Scan for the cell matching the given text and deliver its [x, y] coordinate at center. 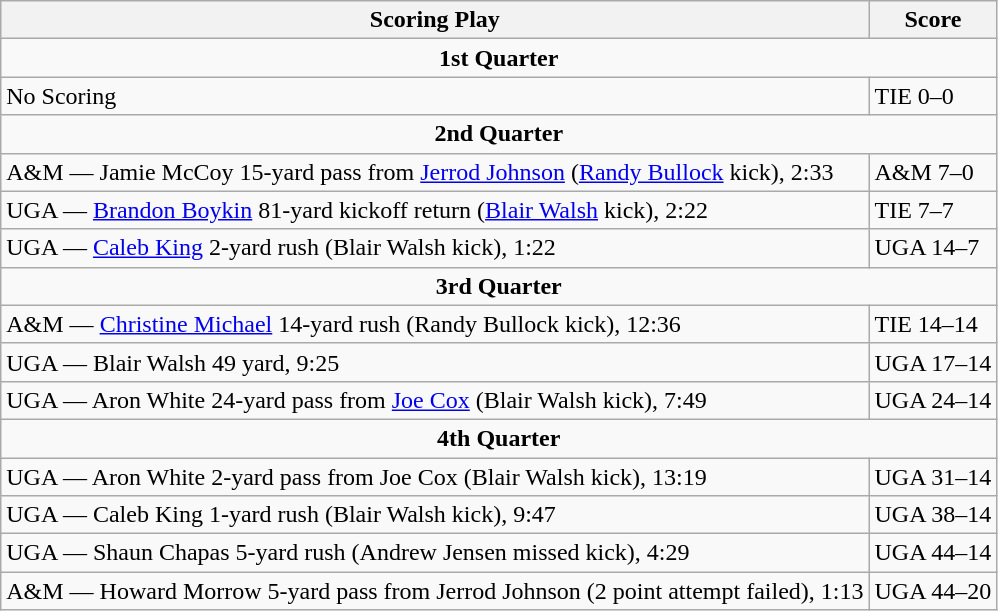
Score [933, 20]
UGA — Caleb King 1-yard rush (Blair Walsh kick), 9:47 [435, 515]
A&M 7–0 [933, 172]
UGA 44–20 [933, 591]
A&M — Jamie McCoy 15-yard pass from Jerrod Johnson (Randy Bullock kick), 2:33 [435, 172]
Scoring Play [435, 20]
UGA — Caleb King 2-yard rush (Blair Walsh kick), 1:22 [435, 248]
TIE 7–7 [933, 210]
2nd Quarter [499, 134]
UGA — Aron White 24-yard pass from Joe Cox (Blair Walsh kick), 7:49 [435, 400]
UGA 38–14 [933, 515]
UGA — Shaun Chapas 5-yard rush (Andrew Jensen missed kick), 4:29 [435, 553]
1st Quarter [499, 58]
UGA 31–14 [933, 477]
A&M — Christine Michael 14-yard rush (Randy Bullock kick), 12:36 [435, 324]
No Scoring [435, 96]
UGA 24–14 [933, 400]
3rd Quarter [499, 286]
UGA 44–14 [933, 553]
UGA — Brandon Boykin 81-yard kickoff return (Blair Walsh kick), 2:22 [435, 210]
UGA 17–14 [933, 362]
TIE 0–0 [933, 96]
UGA 14–7 [933, 248]
A&M — Howard Morrow 5-yard pass from Jerrod Johnson (2 point attempt failed), 1:13 [435, 591]
4th Quarter [499, 438]
UGA — Blair Walsh 49 yard, 9:25 [435, 362]
UGA — Aron White 2-yard pass from Joe Cox (Blair Walsh kick), 13:19 [435, 477]
TIE 14–14 [933, 324]
